Search for the cell housing the specified text and yield its [X, Y] center coordinate. 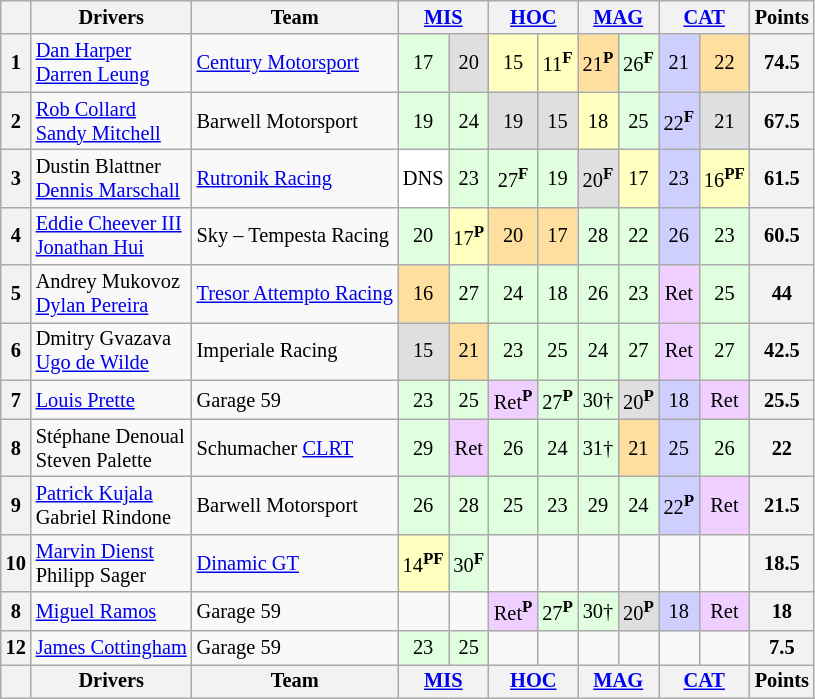
Stéphane Denoual Steven Palette [112, 448]
Dmitry Gvazava Ugo de Wilde [112, 351]
Imperiale Racing [295, 351]
22P [679, 506]
31† [598, 448]
DNS [424, 178]
Tresor Attempto Racing [295, 294]
3 [16, 178]
Dan Harper Darren Leung [112, 63]
42.5 [782, 351]
10 [16, 563]
5 [16, 294]
18.5 [782, 563]
21P [598, 63]
Century Motorsport [295, 63]
60.5 [782, 236]
Eddie Cheever III Jonathan Hui [112, 236]
20F [598, 178]
2 [16, 121]
1 [16, 63]
Rob Collard Sandy Mitchell [112, 121]
17P [468, 236]
Dustin Blattner Dennis Marschall [112, 178]
27F [513, 178]
Schumacher CLRT [295, 448]
Miguel Ramos [112, 612]
11F [557, 63]
74.5 [782, 63]
9 [16, 506]
Louis Prette [112, 400]
14PF [424, 563]
61.5 [782, 178]
22F [679, 121]
44 [782, 294]
25.5 [782, 400]
Dinamic GT [295, 563]
James Cottingham [112, 648]
4 [16, 236]
Sky – Tempesta Racing [295, 236]
7.5 [782, 648]
6 [16, 351]
12 [16, 648]
21.5 [782, 506]
Rutronik Racing [295, 178]
Patrick Kujala Gabriel Rindone [112, 506]
Marvin Dienst Philipp Sager [112, 563]
67.5 [782, 121]
26F [638, 63]
30F [468, 563]
16PF [724, 178]
16 [424, 294]
Andrey Mukovoz Dylan Pereira [112, 294]
7 [16, 400]
